Provide the (X, Y) coordinate of the cell's center where the given text is located.  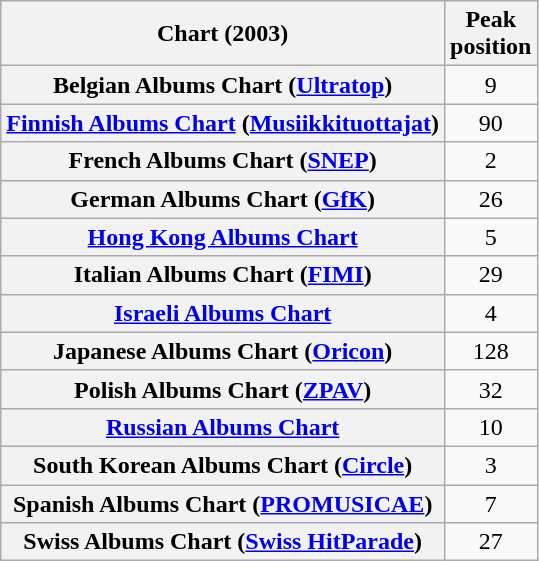
Swiss Albums Chart (Swiss HitParade) (223, 542)
Chart (2003) (223, 34)
Belgian Albums Chart (Ultratop) (223, 85)
90 (491, 123)
Russian Albums Chart (223, 427)
9 (491, 85)
Polish Albums Chart (ZPAV) (223, 389)
French Albums Chart (SNEP) (223, 161)
Hong Kong Albums Chart (223, 237)
27 (491, 542)
Italian Albums Chart (FIMI) (223, 275)
5 (491, 237)
10 (491, 427)
South Korean Albums Chart (Circle) (223, 465)
Israeli Albums Chart (223, 313)
Peakposition (491, 34)
2 (491, 161)
4 (491, 313)
Spanish Albums Chart (PROMUSICAE) (223, 503)
128 (491, 351)
7 (491, 503)
32 (491, 389)
Finnish Albums Chart (Musiikkituottajat) (223, 123)
26 (491, 199)
Japanese Albums Chart (Oricon) (223, 351)
German Albums Chart (GfK) (223, 199)
3 (491, 465)
29 (491, 275)
